Scan for the cell matching the given text and deliver its (x, y) coordinate at center. 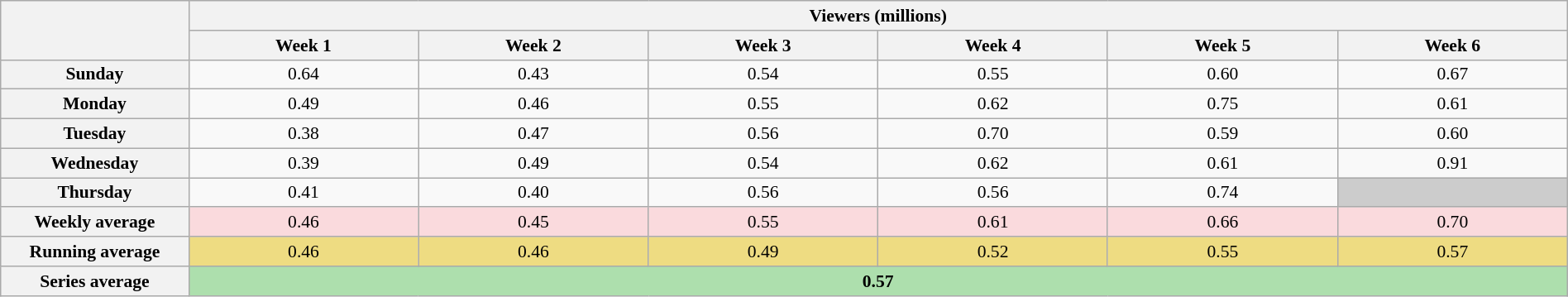
0.59 (1222, 134)
0.64 (304, 74)
Sunday (94, 74)
Week 6 (1452, 46)
Week 2 (533, 46)
0.38 (304, 134)
Series average (94, 281)
0.43 (533, 74)
0.47 (533, 134)
Weekly average (94, 223)
0.75 (1222, 104)
0.39 (304, 163)
0.74 (1222, 193)
Viewers (millions) (878, 16)
0.66 (1222, 223)
Week 1 (304, 46)
Thursday (94, 193)
0.91 (1452, 163)
Week 4 (993, 46)
0.52 (993, 251)
Week 3 (763, 46)
0.41 (304, 193)
Monday (94, 104)
0.45 (533, 223)
Week 5 (1222, 46)
Tuesday (94, 134)
0.40 (533, 193)
Running average (94, 251)
0.67 (1452, 74)
Wednesday (94, 163)
